Determine the [x, y] coordinate at the center of the cell enclosing the given text.  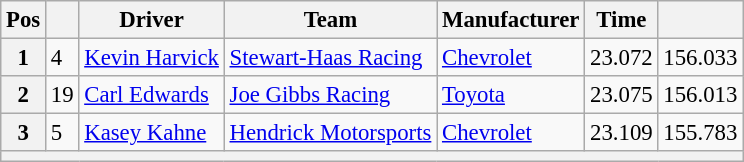
1 [24, 58]
3 [24, 133]
Toyota [511, 95]
156.013 [700, 95]
Kevin Harvick [152, 58]
Joe Gibbs Racing [330, 95]
Carl Edwards [152, 95]
Stewart-Haas Racing [330, 58]
Time [622, 20]
Manufacturer [511, 20]
Team [330, 20]
4 [62, 58]
23.109 [622, 133]
Pos [24, 20]
Kasey Kahne [152, 133]
Hendrick Motorsports [330, 133]
2 [24, 95]
23.072 [622, 58]
23.075 [622, 95]
19 [62, 95]
156.033 [700, 58]
5 [62, 133]
155.783 [700, 133]
Driver [152, 20]
